Return the [x, y] coordinate for the center point of the cell that contains the specified text.  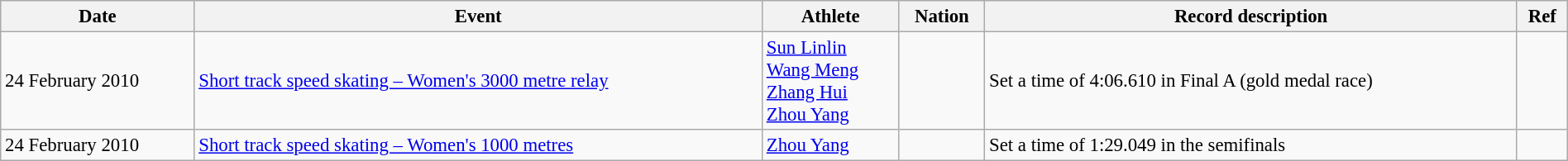
Short track speed skating – Women's 1000 metres [478, 145]
Short track speed skating – Women's 3000 metre relay [478, 81]
Set a time of 1:29.049 in the semifinals [1251, 145]
Record description [1251, 17]
Nation [942, 17]
Date [98, 17]
Zhou Yang [830, 145]
Event [478, 17]
Ref [1542, 17]
Athlete [830, 17]
Sun LinlinWang MengZhang HuiZhou Yang [830, 81]
Set a time of 4:06.610 in Final A (gold medal race) [1251, 81]
